For the text-containing cell, return its midpoint in (X, Y) coordinate format. 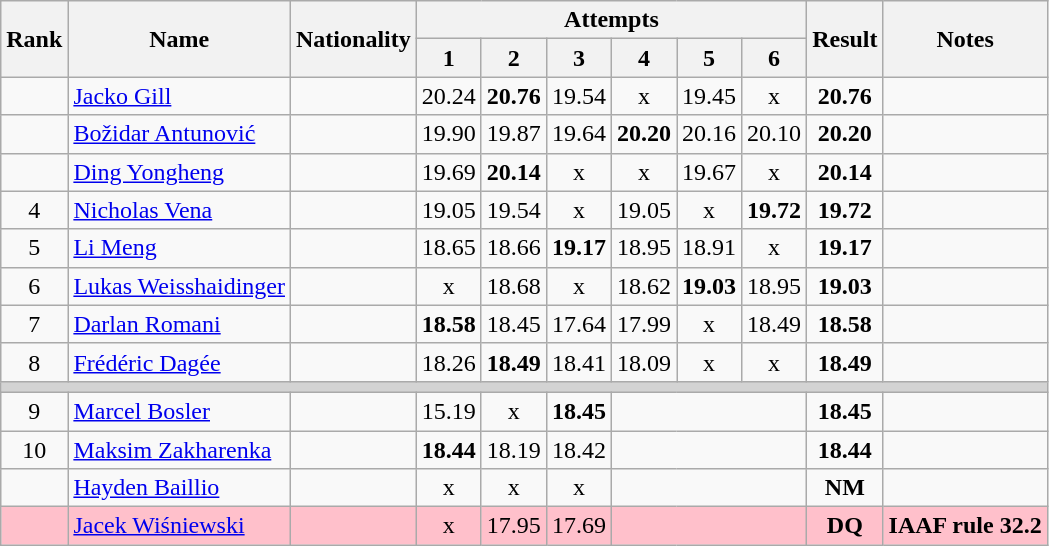
17.64 (578, 324)
17.95 (514, 526)
20.24 (448, 96)
19.69 (448, 172)
18.41 (578, 362)
Marcel Bosler (180, 411)
10 (34, 449)
19.90 (448, 134)
18.19 (514, 449)
18.68 (514, 286)
9 (34, 411)
Result (845, 39)
17.99 (644, 324)
18.62 (644, 286)
1 (448, 58)
Li Meng (180, 248)
19.87 (514, 134)
Božidar Antunović (180, 134)
19.67 (708, 172)
Lukas Weisshaidinger (180, 286)
Maksim Zakharenka (180, 449)
3 (578, 58)
Darlan Romani (180, 324)
Attempts (611, 20)
Hayden Baillio (180, 488)
18.91 (708, 248)
8 (34, 362)
20.10 (774, 134)
15.19 (448, 411)
7 (34, 324)
DQ (845, 526)
17.69 (578, 526)
2 (514, 58)
18.09 (644, 362)
Nationality (354, 39)
19.64 (578, 134)
Nicholas Vena (180, 210)
19.45 (708, 96)
Rank (34, 39)
Notes (965, 39)
Jacek Wiśniewski (180, 526)
Ding Yongheng (180, 172)
18.42 (578, 449)
IAAF rule 32.2 (965, 526)
Name (180, 39)
Jacko Gill (180, 96)
Frédéric Dagée (180, 362)
20.16 (708, 134)
18.66 (514, 248)
18.26 (448, 362)
NM (845, 488)
18.65 (448, 248)
